Extract the (x, y) coordinate from the center of the cell holding the provided text.  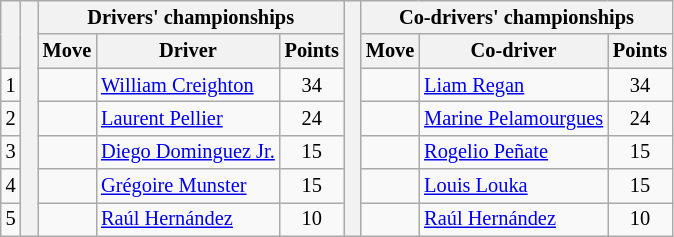
Co-drivers' championships (516, 17)
William Creighton (188, 85)
5 (11, 219)
Laurent Pellier (188, 118)
Grégoire Munster (188, 186)
Co-driver (514, 51)
Drivers' championships (191, 17)
Diego Dominguez Jr. (188, 152)
Marine Pelamourgues (514, 118)
1 (11, 85)
Driver (188, 51)
2 (11, 118)
4 (11, 186)
Rogelio Peñate (514, 152)
Liam Regan (514, 85)
3 (11, 152)
Louis Louka (514, 186)
